For the text-containing cell, return its midpoint in [X, Y] coordinate format. 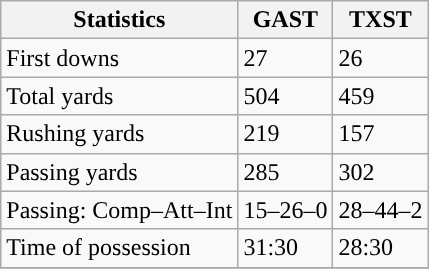
15–26–0 [286, 210]
302 [380, 172]
28:30 [380, 248]
27 [286, 58]
Time of possession [120, 248]
28–44–2 [380, 210]
Statistics [120, 20]
26 [380, 58]
Passing: Comp–Att–Int [120, 210]
Total yards [120, 96]
157 [380, 134]
GAST [286, 20]
TXST [380, 20]
459 [380, 96]
Passing yards [120, 172]
31:30 [286, 248]
219 [286, 134]
First downs [120, 58]
Rushing yards [120, 134]
504 [286, 96]
285 [286, 172]
